Extract the (x, y) coordinate from the center of the cell holding the provided text.  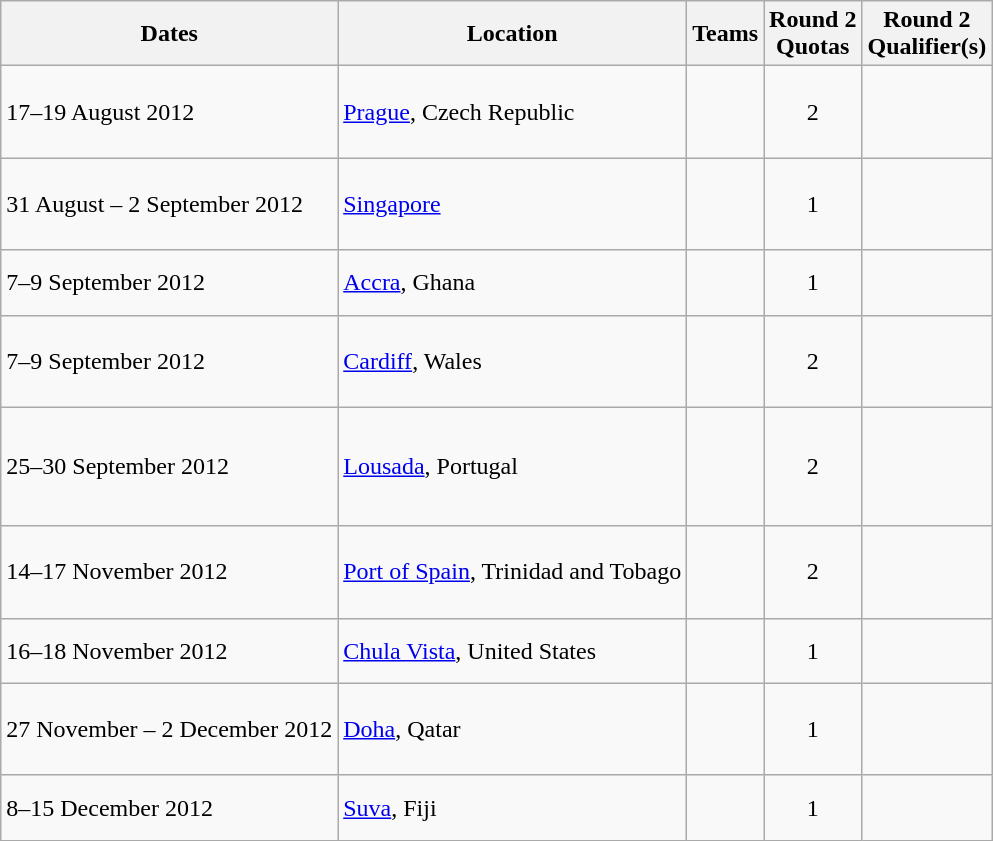
Doha, Qatar (512, 729)
Round 2Qualifier(s) (927, 34)
Prague, Czech Republic (512, 112)
17–19 August 2012 (170, 112)
27 November – 2 December 2012 (170, 729)
14–17 November 2012 (170, 572)
Suva, Fiji (512, 808)
31 August – 2 September 2012 (170, 204)
Chula Vista, United States (512, 650)
Cardiff, Wales (512, 361)
Location (512, 34)
Round 2Quotas (813, 34)
Accra, Ghana (512, 282)
Teams (726, 34)
16–18 November 2012 (170, 650)
8–15 December 2012 (170, 808)
Lousada, Portugal (512, 466)
Dates (170, 34)
25–30 September 2012 (170, 466)
Port of Spain, Trinidad and Tobago (512, 572)
Singapore (512, 204)
